Locate the cell with the specified text and output its [X, Y] center coordinate. 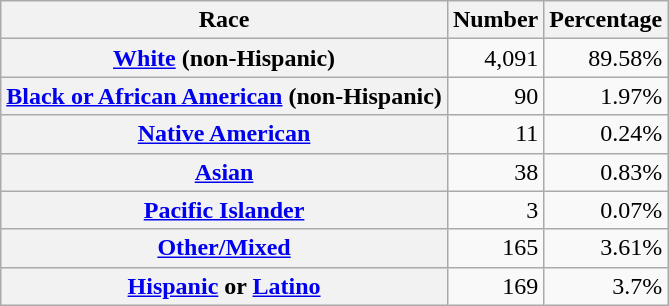
165 [495, 248]
3 [495, 210]
Number [495, 20]
Black or African American (non-Hispanic) [224, 96]
38 [495, 172]
Asian [224, 172]
White (non-Hispanic) [224, 58]
Other/Mixed [224, 248]
4,091 [495, 58]
0.24% [606, 134]
89.58% [606, 58]
Native American [224, 134]
3.61% [606, 248]
11 [495, 134]
Race [224, 20]
Pacific Islander [224, 210]
169 [495, 286]
90 [495, 96]
Hispanic or Latino [224, 286]
0.83% [606, 172]
1.97% [606, 96]
Percentage [606, 20]
0.07% [606, 210]
3.7% [606, 286]
